Detect which cell encompasses the target text, then output its (X, Y) center coordinate. 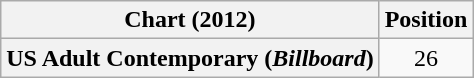
26 (426, 58)
US Adult Contemporary (Billboard) (190, 58)
Position (426, 20)
Chart (2012) (190, 20)
